Determine the [X, Y] coordinate at the center of the cell enclosing the given text.  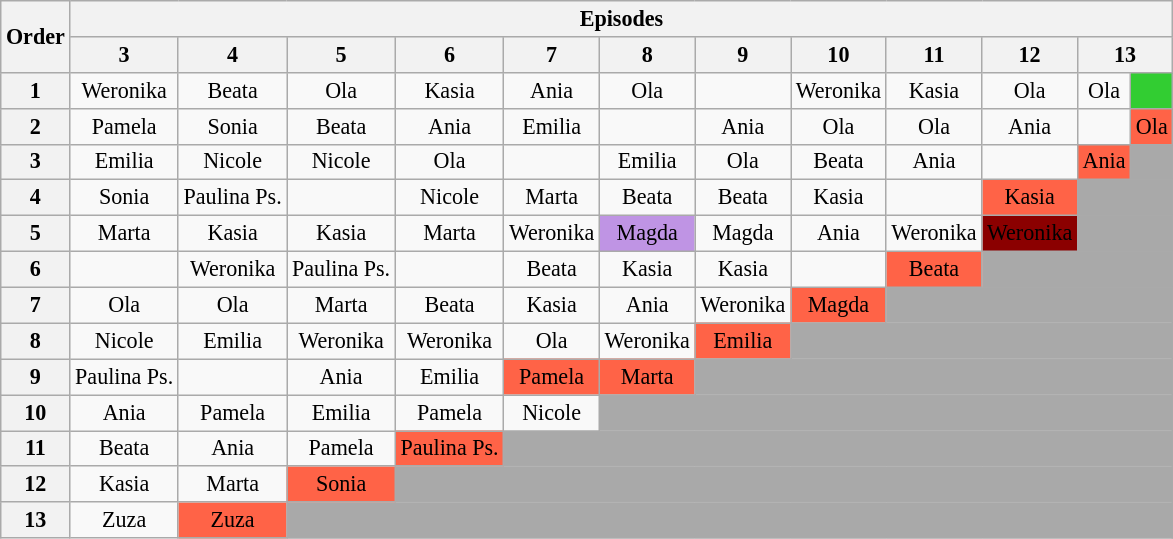
2 [36, 126]
1 [36, 90]
Order [36, 36]
Episodes [622, 18]
